From the cell containing the given text, extract its center point as (x, y) coordinate. 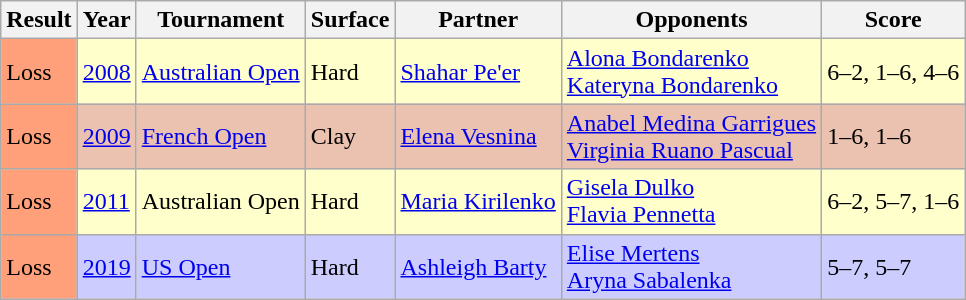
6–2, 5–7, 1–6 (894, 202)
Elise Mertens Aryna Sabalenka (691, 266)
Surface (350, 20)
Opponents (691, 20)
Result (39, 20)
Ashleigh Barty (478, 266)
Tournament (220, 20)
Score (894, 20)
1–6, 1–6 (894, 136)
5–7, 5–7 (894, 266)
Anabel Medina Garrigues Virginia Ruano Pascual (691, 136)
2019 (106, 266)
US Open (220, 266)
Year (106, 20)
Shahar Pe'er (478, 72)
6–2, 1–6, 4–6 (894, 72)
2009 (106, 136)
2008 (106, 72)
Maria Kirilenko (478, 202)
Partner (478, 20)
Gisela Dulko Flavia Pennetta (691, 202)
Clay (350, 136)
Alona Bondarenko Kateryna Bondarenko (691, 72)
French Open (220, 136)
Elena Vesnina (478, 136)
2011 (106, 202)
